Output the [X, Y] coordinate of the center of the cell containing the given text.  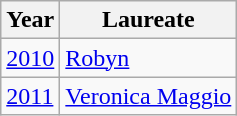
Laureate [148, 20]
2010 [30, 58]
Veronica Maggio [148, 96]
Year [30, 20]
2011 [30, 96]
Robyn [148, 58]
